Scan for the cell matching the given text and deliver its [x, y] coordinate at center. 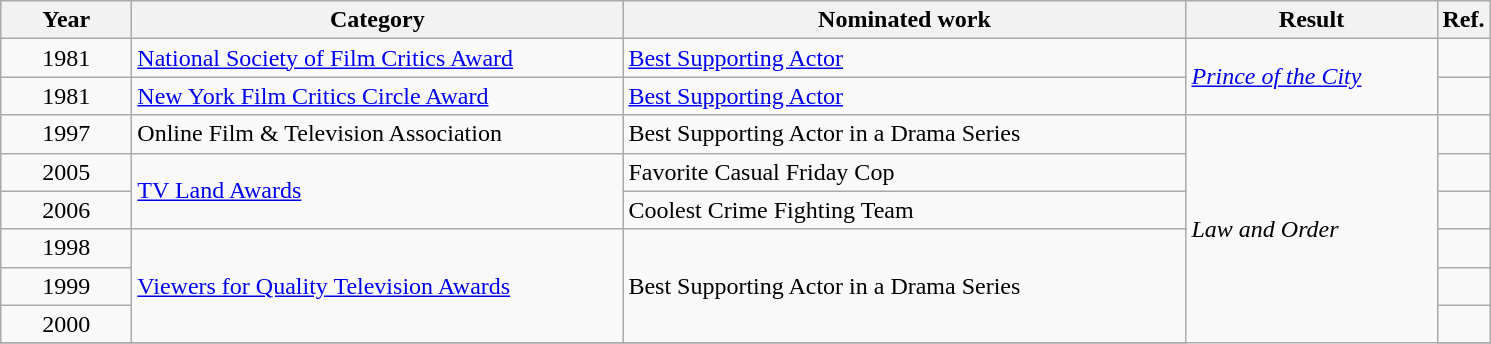
New York Film Critics Circle Award [378, 96]
Prince of the City [1312, 77]
2000 [66, 324]
Online Film & Television Association [378, 134]
TV Land Awards [378, 191]
Result [1312, 20]
Year [66, 20]
Coolest Crime Fighting Team [904, 210]
Ref. [1464, 20]
Viewers for Quality Television Awards [378, 286]
1999 [66, 286]
Nominated work [904, 20]
Favorite Casual Friday Cop [904, 172]
2006 [66, 210]
1998 [66, 248]
Law and Order [1312, 229]
1997 [66, 134]
2005 [66, 172]
National Society of Film Critics Award [378, 58]
Category [378, 20]
